Search for the cell housing the specified text and yield its [x, y] center coordinate. 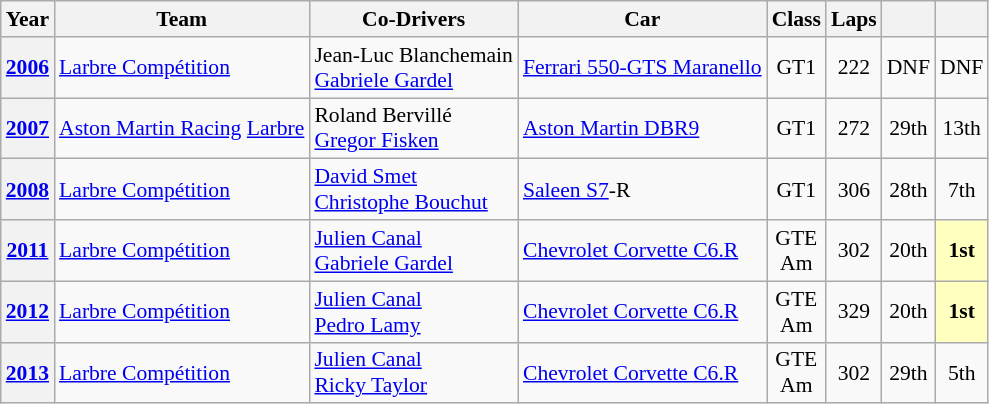
Car [642, 19]
222 [854, 68]
Julien Canal Gabriele Gardel [414, 250]
2011 [28, 250]
Co-Drivers [414, 19]
Aston Martin DBR9 [642, 128]
2012 [28, 312]
2013 [28, 372]
306 [854, 190]
Laps [854, 19]
Class [796, 19]
Jean-Luc Blanchemain Gabriele Gardel [414, 68]
329 [854, 312]
Julien Canal Pedro Lamy [414, 312]
272 [854, 128]
Julien Canal Ricky Taylor [414, 372]
Team [182, 19]
David Smet Christophe Bouchut [414, 190]
5th [962, 372]
Ferrari 550-GTS Maranello [642, 68]
Roland Bervillé Gregor Fisken [414, 128]
2006 [28, 68]
Aston Martin Racing Larbre [182, 128]
2007 [28, 128]
Saleen S7-R [642, 190]
28th [908, 190]
2008 [28, 190]
13th [962, 128]
Year [28, 19]
7th [962, 190]
